Output the [x, y] coordinate of the center of the cell containing the given text.  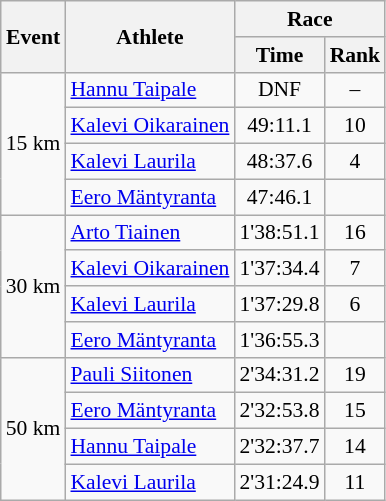
2'32:37.7 [279, 447]
1'38:51.1 [279, 233]
6 [356, 304]
50 km [34, 428]
Rank [356, 55]
15 km [34, 143]
Pauli Siitonen [150, 375]
16 [356, 233]
Arto Tiainen [150, 233]
11 [356, 482]
47:46.1 [279, 197]
10 [356, 126]
4 [356, 162]
1'37:34.4 [279, 269]
7 [356, 269]
2'32:53.8 [279, 411]
48:37.6 [279, 162]
Race [310, 19]
1'36:55.3 [279, 340]
Time [279, 55]
15 [356, 411]
19 [356, 375]
Event [34, 36]
14 [356, 447]
DNF [279, 90]
1'37:29.8 [279, 304]
2'31:24.9 [279, 482]
Athlete [150, 36]
30 km [34, 286]
49:11.1 [279, 126]
2'34:31.2 [279, 375]
– [356, 90]
